Return (x, y) of the center of cell containing provided text 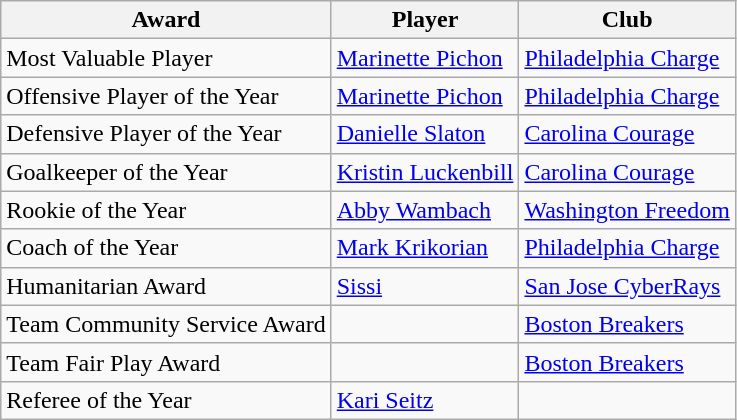
Washington Freedom (627, 210)
Club (627, 20)
Team Fair Play Award (166, 362)
Goalkeeper of the Year (166, 172)
Referee of the Year (166, 400)
Mark Krikorian (425, 248)
Team Community Service Award (166, 324)
Defensive Player of the Year (166, 134)
Coach of the Year (166, 248)
Sissi (425, 286)
Rookie of the Year (166, 210)
Danielle Slaton (425, 134)
Most Valuable Player (166, 58)
Award (166, 20)
Kristin Luckenbill (425, 172)
Offensive Player of the Year (166, 96)
Player (425, 20)
San Jose CyberRays (627, 286)
Abby Wambach (425, 210)
Humanitarian Award (166, 286)
Kari Seitz (425, 400)
